Extract the [x, y] coordinate from the center of the cell holding the provided text.  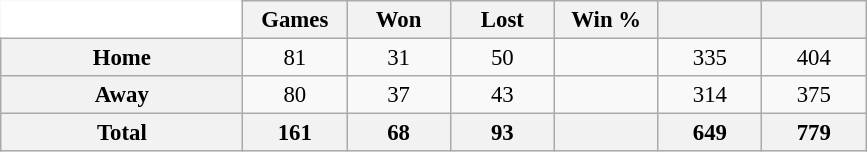
649 [710, 133]
314 [710, 95]
43 [502, 95]
779 [814, 133]
Away [122, 95]
375 [814, 95]
335 [710, 58]
31 [399, 58]
68 [399, 133]
93 [502, 133]
80 [295, 95]
Games [295, 20]
161 [295, 133]
50 [502, 58]
81 [295, 58]
Total [122, 133]
Home [122, 58]
Win % [606, 20]
404 [814, 58]
Lost [502, 20]
Won [399, 20]
37 [399, 95]
